Scan for the cell matching the given text and deliver its [X, Y] coordinate at center. 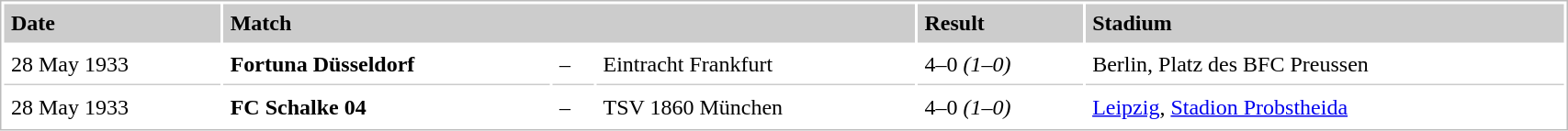
TSV 1860 München [755, 107]
Date [112, 23]
Match [570, 23]
Berlin, Platz des BFC Preussen [1325, 66]
FC Schalke 04 [386, 107]
Result [1000, 23]
Leipzig, Stadion Probstheida [1325, 107]
Stadium [1325, 23]
Fortuna Düsseldorf [386, 66]
Eintracht Frankfurt [755, 66]
